Identify which cell holds the provided text, then report its (X, Y) central coordinate. 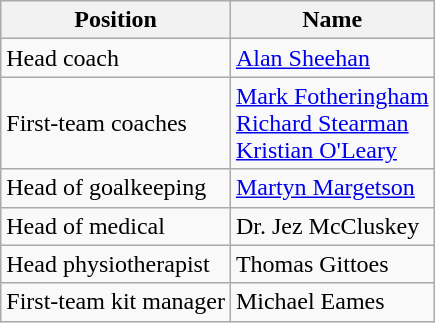
Position (116, 20)
Name (332, 20)
Mark FotheringhamRichard Stearman Kristian O'Leary (332, 123)
First-team kit manager (116, 302)
Head physiotherapist (116, 264)
Michael Eames (332, 302)
Alan Sheehan (332, 58)
Martyn Margetson (332, 188)
Thomas Gittoes (332, 264)
Head of medical (116, 226)
First-team coaches (116, 123)
Dr. Jez McCluskey (332, 226)
Head coach (116, 58)
Head of goalkeeping (116, 188)
